Return [x, y] of the center of cell containing provided text 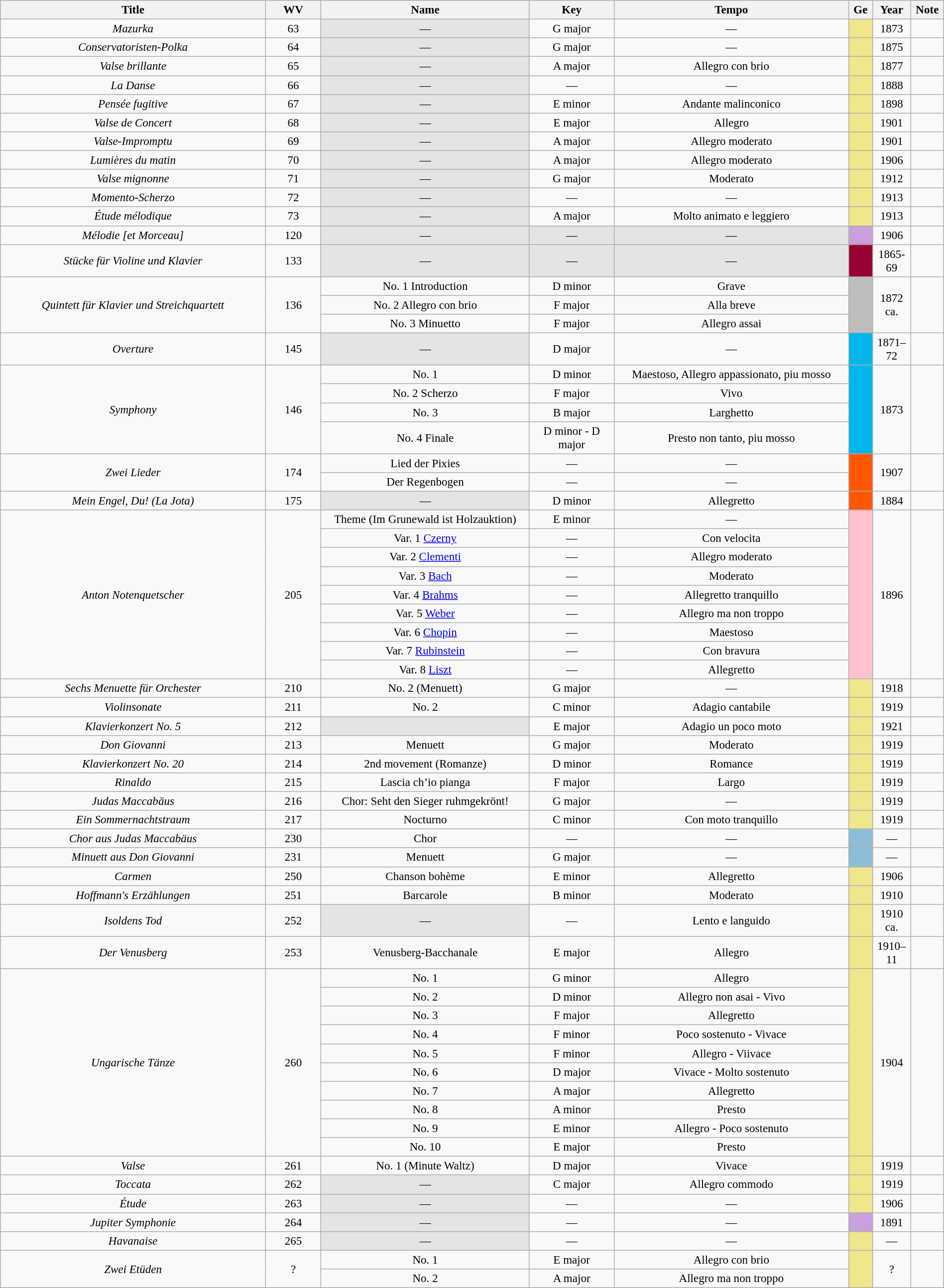
A minor [572, 1110]
211 [293, 707]
D minor - D major [572, 438]
263 [293, 1203]
64 [293, 47]
1910–11 [891, 952]
Étude mélodique [133, 217]
251 [293, 895]
G minor [572, 978]
Minuett aus Don Giovanni [133, 858]
Isoldens Tod [133, 920]
68 [293, 123]
2nd movement (Romanze) [425, 764]
Klavierkonzert No. 20 [133, 764]
215 [293, 782]
1884 [891, 501]
Rinaldo [133, 782]
214 [293, 764]
261 [293, 1166]
66 [293, 85]
Allegro - Viivace [731, 1053]
Ungarische Tänze [133, 1063]
145 [293, 350]
B major [572, 412]
Allegro - Poco sostenuto [731, 1129]
216 [293, 801]
Var. 2 Clementi [425, 557]
Mein Engel, Du! (La Jota) [133, 501]
Key [572, 10]
Poco sostenuto - Vivace [731, 1034]
Zwei Etüden [133, 1269]
1921 [891, 726]
175 [293, 501]
No. 10 [425, 1147]
Allegro commodo [731, 1185]
Adagio cantabile [731, 707]
Var. 8 Liszt [425, 670]
Hoffmann's Erzählungen [133, 895]
Con velocita [731, 538]
1910 [891, 895]
146 [293, 409]
1872 ca. [891, 305]
Title [133, 10]
No. 2 (Menuett) [425, 688]
Larghetto [731, 412]
Lascia ch’io pianga [425, 782]
Symphony [133, 409]
Étude [133, 1203]
Var. 7 Rubinstein [425, 651]
Theme (Im Grunewald ist Holzauktion) [425, 519]
73 [293, 217]
Note [927, 10]
Alla breve [731, 305]
Jupiter Symphonie [133, 1222]
69 [293, 141]
1888 [891, 85]
Molto animato e leggiero [731, 217]
Valse [133, 1166]
65 [293, 66]
Venusberg-Bacchanale [425, 952]
B minor [572, 895]
136 [293, 305]
No. 2 Scherzo [425, 393]
No. 1 Introduction [425, 286]
1875 [891, 47]
Chor aus Judas Maccabäus [133, 839]
Don Giovanni [133, 745]
Pensée fugitive [133, 104]
1898 [891, 104]
Var. 1 Czerny [425, 538]
Barcarole [425, 895]
213 [293, 745]
Name [425, 10]
Valse-Impromptu [133, 141]
No. 2 Allegro con brio [425, 305]
Largo [731, 782]
1912 [891, 179]
Sechs Menuette für Orchester [133, 688]
212 [293, 726]
1910 ca. [891, 920]
C major [572, 1185]
Violinsonate [133, 707]
Allegro non asai - Vivo [731, 997]
205 [293, 595]
La Danse [133, 85]
Allegretto tranquillo [731, 595]
Overture [133, 350]
250 [293, 876]
63 [293, 29]
WV [293, 10]
Var. 4 Brahms [425, 595]
Der Venusberg [133, 952]
No. 9 [425, 1129]
1904 [891, 1063]
Presto non tanto, piu mosso [731, 438]
Adagio un poco moto [731, 726]
Vivace - Molto sostenuto [731, 1072]
No. 3 Minuetto [425, 324]
133 [293, 261]
1907 [891, 472]
Romance [731, 764]
1891 [891, 1222]
Tempo [731, 10]
Klavierkonzert No. 5 [133, 726]
Year [891, 10]
No. 5 [425, 1053]
1865-69 [891, 261]
Der Regenbogen [425, 482]
Toccata [133, 1185]
70 [293, 160]
217 [293, 820]
Stücke für Violine und Klavier [133, 261]
1877 [891, 66]
71 [293, 179]
Lumières du matin [133, 160]
Var. 6 Chopin [425, 632]
Con moto tranquillo [731, 820]
No. 6 [425, 1072]
Chanson bohème [425, 876]
No. 4 Finale [425, 438]
67 [293, 104]
Carmen [133, 876]
Ge [860, 10]
Maestoso [731, 632]
262 [293, 1185]
Grave [731, 286]
Judas Maccabäus [133, 801]
Allegro assai [731, 324]
231 [293, 858]
265 [293, 1241]
Var. 5 Weber [425, 614]
210 [293, 688]
Con bravura [731, 651]
230 [293, 839]
Nocturno [425, 820]
Mélodie [et Morceau] [133, 235]
Var. 3 Bach [425, 576]
Valse de Concert [133, 123]
Zwei Lieder [133, 472]
Havanaise [133, 1241]
Momento-Scherzo [133, 198]
Mazurka [133, 29]
Quintett für Klavier und Streichquartett [133, 305]
Anton Notenquetscher [133, 595]
No. 8 [425, 1110]
Conservatoristen-Polka [133, 47]
264 [293, 1222]
Vivace [731, 1166]
260 [293, 1063]
174 [293, 472]
No. 1 (Minute Waltz) [425, 1166]
1918 [891, 688]
Lento e languido [731, 920]
Valse brillante [133, 66]
Lied der Pixies [425, 463]
Vivo [731, 393]
120 [293, 235]
No. 4 [425, 1034]
Maestoso, Allegro appassionato, piu mosso [731, 375]
Valse mignonne [133, 179]
No. 7 [425, 1091]
Chor [425, 839]
252 [293, 920]
72 [293, 198]
Andante malinconico [731, 104]
1896 [891, 595]
Ein Sommernachtstraum [133, 820]
Chor: Seht den Sieger ruhmgekrönt! [425, 801]
253 [293, 952]
1871–72 [891, 350]
